From the cell containing the given text, extract its center point as (x, y) coordinate. 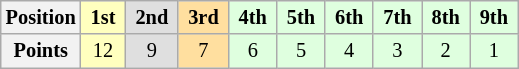
2 (446, 51)
Position (41, 17)
6 (253, 51)
1 (494, 51)
3 (397, 51)
5 (301, 51)
12 (104, 51)
4th (253, 17)
1st (104, 17)
Points (41, 51)
7th (397, 17)
5th (301, 17)
3rd (203, 17)
7 (203, 51)
9 (152, 51)
4 (349, 51)
9th (494, 17)
2nd (152, 17)
6th (349, 17)
8th (446, 17)
